Pinpoint the cell where the given text exists, returning its (x, y) midpoint coordinate. 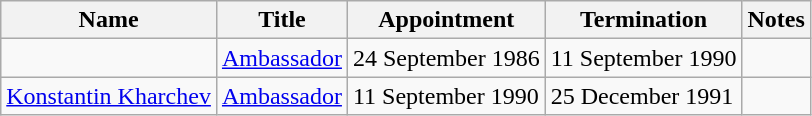
Appointment (446, 20)
Notes (776, 20)
25 December 1991 (644, 96)
Konstantin Kharchev (109, 96)
Title (282, 20)
24 September 1986 (446, 58)
Name (109, 20)
Termination (644, 20)
